Search for the cell housing the specified text and yield its (X, Y) center coordinate. 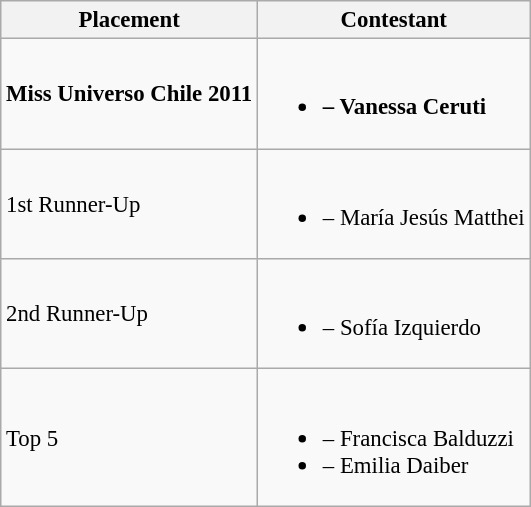
Contestant (394, 20)
Miss Universo Chile 2011 (130, 94)
– Vanessa Ceruti (394, 94)
– Francisca Balduzzi – Emilia Daiber (394, 438)
– Sofía Izquierdo (394, 314)
– María Jesús Matthei (394, 204)
1st Runner-Up (130, 204)
2nd Runner-Up (130, 314)
Top 5 (130, 438)
Placement (130, 20)
